Identify which cell holds the provided text, then report its [x, y] central coordinate. 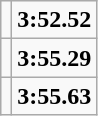
3:55.29 [54, 58]
3:55.63 [54, 96]
3:52.52 [54, 20]
